Provide the [X, Y] coordinate of the cell's center where the given text is located.  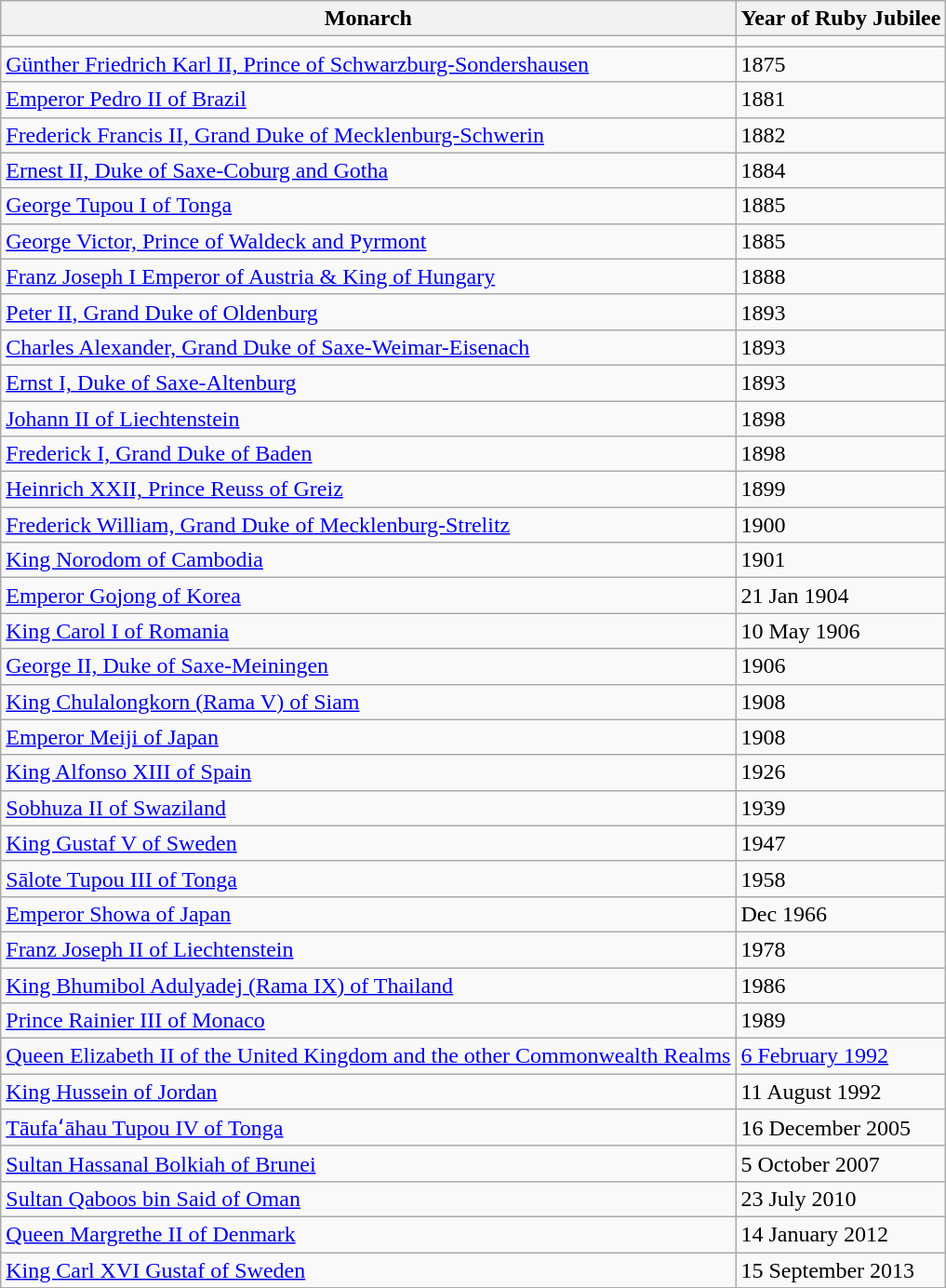
Ernst I, Duke of Saxe-Altenburg [368, 382]
Sobhuza II of Swaziland [368, 808]
1989 [841, 1021]
King Alfonso XIII of Spain [368, 772]
King Carl XVI Gustaf of Sweden [368, 1270]
1986 [841, 986]
Emperor Meiji of Japan [368, 737]
Ernest II, Duke of Saxe-Coburg and Gotha [368, 170]
Emperor Showa of Japan [368, 914]
Prince Rainier III of Monaco [368, 1021]
1899 [841, 490]
Tāufaʻāhau Tupou IV of Tonga [368, 1128]
Peter II, Grand Duke of Oldenburg [368, 312]
Sālote Tupou III of Tonga [368, 879]
1884 [841, 170]
King Bhumibol Adulyadej (Rama IX) of Thailand [368, 986]
1939 [841, 808]
Frederick I, Grand Duke of Baden [368, 454]
1926 [841, 772]
Frederick Francis II, Grand Duke of Mecklenburg-Schwerin [368, 135]
1888 [841, 276]
10 May 1906 [841, 631]
Sultan Hassanal Bolkiah of Brunei [368, 1163]
1881 [841, 100]
5 October 2007 [841, 1163]
George II, Duke of Saxe-Meiningen [368, 666]
Emperor Pedro II of Brazil [368, 100]
Queen Elizabeth II of the United Kingdom and the other Commonwealth Realms [368, 1056]
14 January 2012 [841, 1234]
King Chulalongkorn (Rama V) of Siam [368, 702]
1900 [841, 525]
Sultan Qaboos bin Said of Oman [368, 1199]
1906 [841, 666]
6 February 1992 [841, 1056]
King Hussein of Jordan [368, 1092]
16 December 2005 [841, 1128]
Johann II of Liechtenstein [368, 418]
15 September 2013 [841, 1270]
11 August 1992 [841, 1092]
Dec 1966 [841, 914]
1958 [841, 879]
George Tupou I of Tonga [368, 206]
1978 [841, 949]
King Carol I of Romania [368, 631]
George Victor, Prince of Waldeck and Pyrmont [368, 241]
Year of Ruby Jubilee [841, 19]
Franz Joseph II of Liechtenstein [368, 949]
Queen Margrethe II of Denmark [368, 1234]
23 July 2010 [841, 1199]
Monarch [368, 19]
Heinrich XXII, Prince Reuss of Greiz [368, 490]
King Norodom of Cambodia [368, 560]
Emperor Gojong of Korea [368, 596]
21 Jan 1904 [841, 596]
1875 [841, 64]
1947 [841, 843]
1901 [841, 560]
Charles Alexander, Grand Duke of Saxe-Weimar-Eisenach [368, 347]
King Gustaf V of Sweden [368, 843]
Günther Friedrich Karl II, Prince of Schwarzburg-Sondershausen [368, 64]
Franz Joseph I Emperor of Austria & King of Hungary [368, 276]
1882 [841, 135]
Frederick William, Grand Duke of Mecklenburg-Strelitz [368, 525]
